Return [X, Y] of the center of cell containing provided text 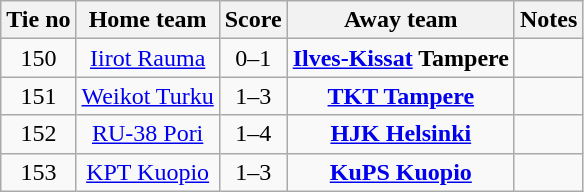
Ilves-Kissat Tampere [400, 58]
Home team [148, 20]
1–4 [253, 134]
0–1 [253, 58]
Weikot Turku [148, 96]
153 [38, 172]
KPT Kuopio [148, 172]
TKT Tampere [400, 96]
Away team [400, 20]
Notes [548, 20]
151 [38, 96]
152 [38, 134]
HJK Helsinki [400, 134]
Tie no [38, 20]
KuPS Kuopio [400, 172]
Score [253, 20]
RU-38 Pori [148, 134]
150 [38, 58]
Iirot Rauma [148, 58]
